Find where the given text appears and provide that cell's center as (x, y) coordinate. 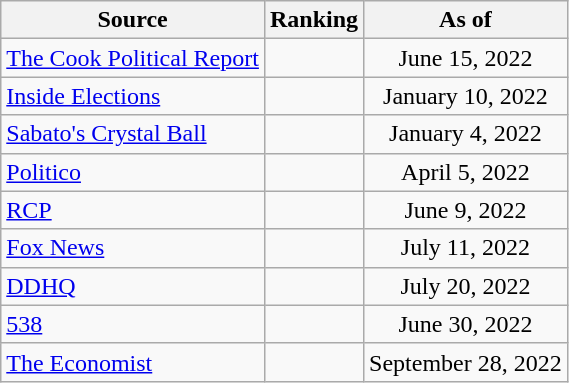
538 (133, 324)
DDHQ (133, 286)
As of (466, 20)
Politico (133, 172)
June 30, 2022 (466, 324)
The Economist (133, 362)
January 10, 2022 (466, 96)
September 28, 2022 (466, 362)
April 5, 2022 (466, 172)
The Cook Political Report (133, 58)
July 11, 2022 (466, 248)
Source (133, 20)
Fox News (133, 248)
RCP (133, 210)
June 15, 2022 (466, 58)
January 4, 2022 (466, 134)
Ranking (314, 20)
July 20, 2022 (466, 286)
Sabato's Crystal Ball (133, 134)
June 9, 2022 (466, 210)
Inside Elections (133, 96)
